Output the [X, Y] coordinate of the center of the cell containing the given text.  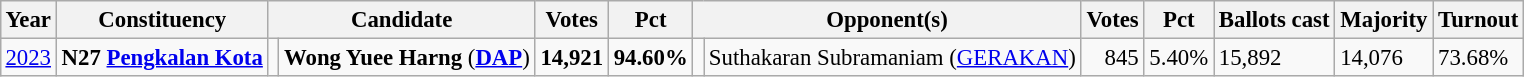
Opponent(s) [887, 20]
Majority [1384, 20]
73.68% [1478, 57]
2023 [28, 57]
845 [1112, 57]
15,892 [1274, 57]
Constituency [162, 20]
14,076 [1384, 57]
N27 Pengkalan Kota [162, 57]
14,921 [572, 57]
94.60% [650, 57]
Turnout [1478, 20]
Candidate [402, 20]
Year [28, 20]
Suthakaran Subramaniam (GERAKAN) [893, 57]
Ballots cast [1274, 20]
Wong Yuee Harng (DAP) [407, 57]
5.40% [1178, 57]
